Locate the cell with the specified text and output its [x, y] center coordinate. 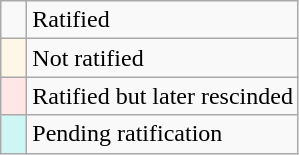
Pending ratification [163, 134]
Not ratified [163, 58]
Ratified but later rescinded [163, 96]
Ratified [163, 20]
